For the text-containing cell, return its midpoint in (X, Y) coordinate format. 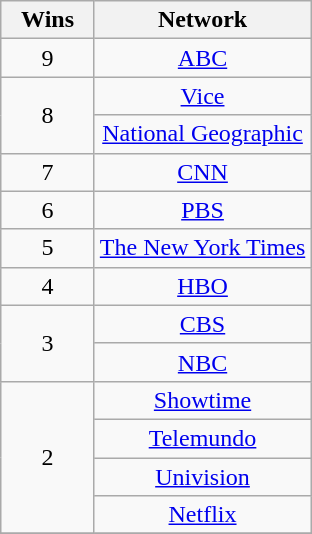
Wins (48, 20)
3 (48, 343)
Univision (202, 477)
2 (48, 457)
8 (48, 115)
ABC (202, 58)
5 (48, 248)
Netflix (202, 515)
9 (48, 58)
Vice (202, 96)
NBC (202, 362)
Showtime (202, 400)
CBS (202, 324)
National Geographic (202, 134)
CNN (202, 172)
4 (48, 286)
The New York Times (202, 248)
Network (202, 20)
PBS (202, 210)
7 (48, 172)
Telemundo (202, 438)
HBO (202, 286)
6 (48, 210)
